Capture the cell that displays the provided text and extract its [X, Y] central coordinate. 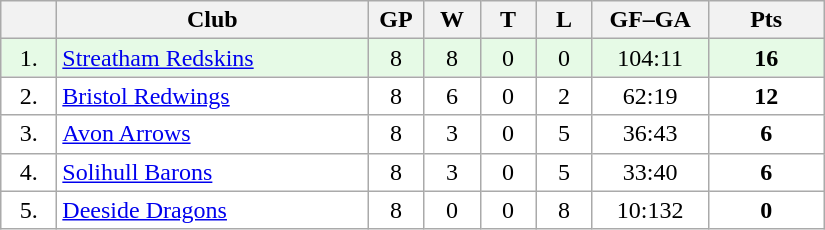
4. [29, 172]
Club [212, 20]
36:43 [650, 134]
62:19 [650, 96]
W [452, 20]
12 [766, 96]
T [508, 20]
Streatham Redskins [212, 58]
Deeside Dragons [212, 210]
L [564, 20]
GP [396, 20]
33:40 [650, 172]
16 [766, 58]
3. [29, 134]
5. [29, 210]
GF–GA [650, 20]
2 [564, 96]
1. [29, 58]
Bristol Redwings [212, 96]
10:132 [650, 210]
Avon Arrows [212, 134]
Solihull Barons [212, 172]
Pts [766, 20]
104:11 [650, 58]
2. [29, 96]
